Search for the cell housing the specified text and yield its (X, Y) center coordinate. 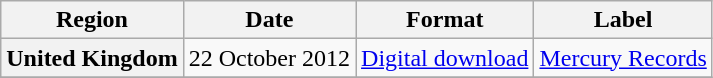
Digital download (445, 58)
22 October 2012 (269, 58)
Label (623, 20)
Format (445, 20)
Region (92, 20)
United Kingdom (92, 58)
Date (269, 20)
Mercury Records (623, 58)
